For the text-containing cell, return its midpoint in (x, y) coordinate format. 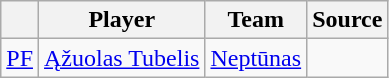
Ąžuolas Tubelis (122, 58)
Source (348, 20)
Neptūnas (256, 58)
Team (256, 20)
PF (20, 58)
Player (122, 20)
